Capture the cell that displays the provided text and extract its (x, y) central coordinate. 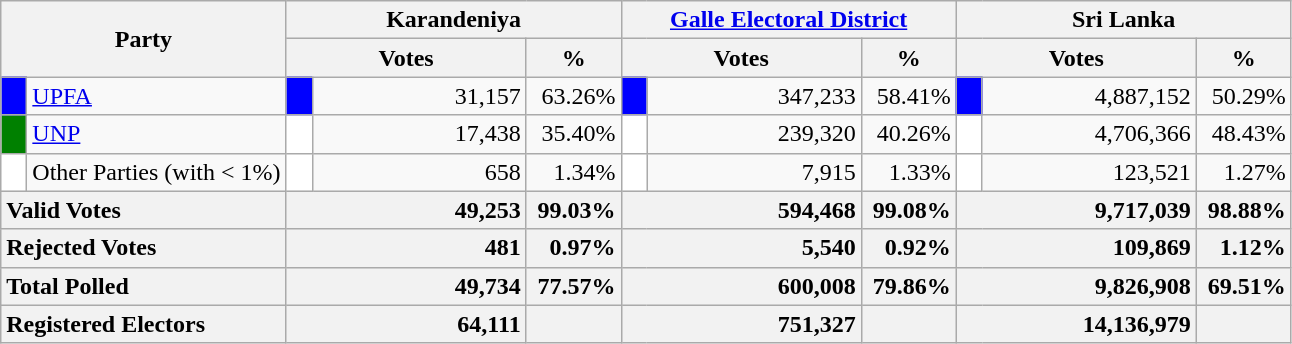
UPFA (156, 96)
239,320 (754, 134)
17,438 (419, 134)
1.12% (1244, 248)
Party (144, 39)
64,111 (406, 324)
Galle Electoral District (788, 20)
48.43% (1244, 134)
7,915 (754, 172)
9,717,039 (1076, 210)
751,327 (741, 324)
658 (419, 172)
347,233 (754, 96)
Valid Votes (144, 210)
481 (406, 248)
63.26% (574, 96)
Rejected Votes (144, 248)
99.08% (908, 210)
50.29% (1244, 96)
14,136,979 (1076, 324)
Total Polled (144, 286)
69.51% (1244, 286)
1.33% (908, 172)
99.03% (574, 210)
40.26% (908, 134)
Sri Lanka (1124, 20)
Registered Electors (144, 324)
600,008 (741, 286)
49,734 (406, 286)
58.41% (908, 96)
594,468 (741, 210)
0.92% (908, 248)
9,826,908 (1076, 286)
0.97% (574, 248)
1.27% (1244, 172)
UNP (156, 134)
35.40% (574, 134)
4,706,366 (1089, 134)
79.86% (908, 286)
31,157 (419, 96)
Other Parties (with < 1%) (156, 172)
5,540 (741, 248)
109,869 (1076, 248)
98.88% (1244, 210)
49,253 (406, 210)
Karandeniya (454, 20)
123,521 (1089, 172)
77.57% (574, 286)
1.34% (574, 172)
4,887,152 (1089, 96)
